Capture the cell that displays the provided text and extract its [X, Y] central coordinate. 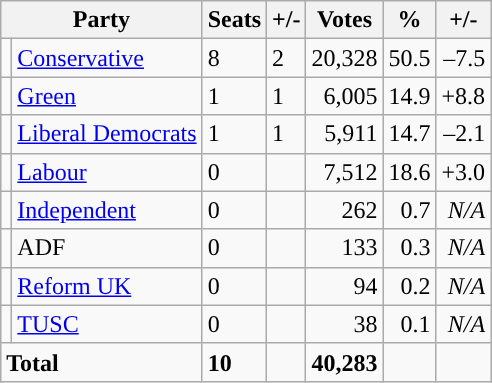
20,328 [344, 58]
–7.5 [464, 58]
Seats [234, 20]
0.2 [410, 286]
8 [234, 58]
Reform UK [107, 286]
Labour [107, 172]
14.9 [410, 96]
Green [107, 96]
0.1 [410, 324]
7,512 [344, 172]
18.6 [410, 172]
Independent [107, 210]
Total [102, 362]
2 [286, 58]
TUSC [107, 324]
14.7 [410, 134]
–2.1 [464, 134]
94 [344, 286]
6,005 [344, 96]
40,283 [344, 362]
+3.0 [464, 172]
10 [234, 362]
ADF [107, 248]
Party [102, 20]
0.3 [410, 248]
Conservative [107, 58]
262 [344, 210]
50.5 [410, 58]
133 [344, 248]
% [410, 20]
Liberal Democrats [107, 134]
38 [344, 324]
5,911 [344, 134]
Votes [344, 20]
0.7 [410, 210]
+8.8 [464, 96]
